Provide the [x, y] coordinate of the cell's center where the given text is located.  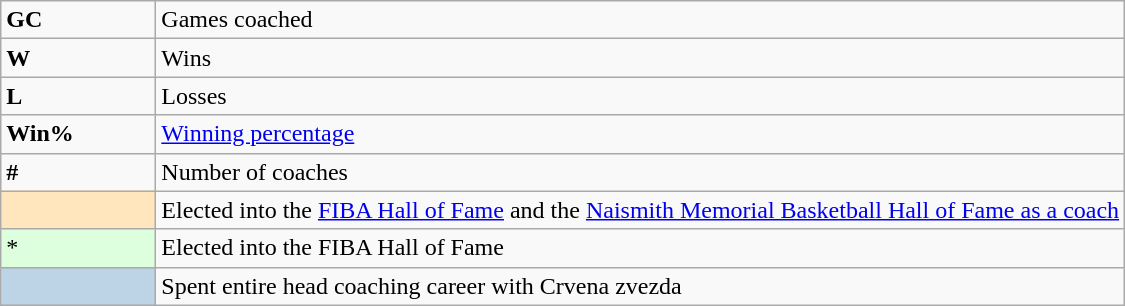
Losses [640, 96]
L [78, 96]
Elected into the FIBA Hall of Fame and the Naismith Memorial Basketball Hall of Fame as a coach [640, 210]
Win% [78, 134]
Games coached [640, 20]
Spent entire head coaching career with Crvena zvezda [640, 286]
Winning percentage [640, 134]
* [78, 248]
Elected into the FIBA Hall of Fame [640, 248]
# [78, 172]
Number of coaches [640, 172]
GC [78, 20]
Wins [640, 58]
W [78, 58]
